Detect which cell encompasses the target text, then output its (X, Y) center coordinate. 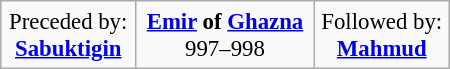
Preceded by:Sabuktigin (68, 35)
Emir of Ghazna997–998 (224, 35)
Followed by:Mahmud (382, 35)
